Determine the (X, Y) coordinate at the center of the cell enclosing the given text.  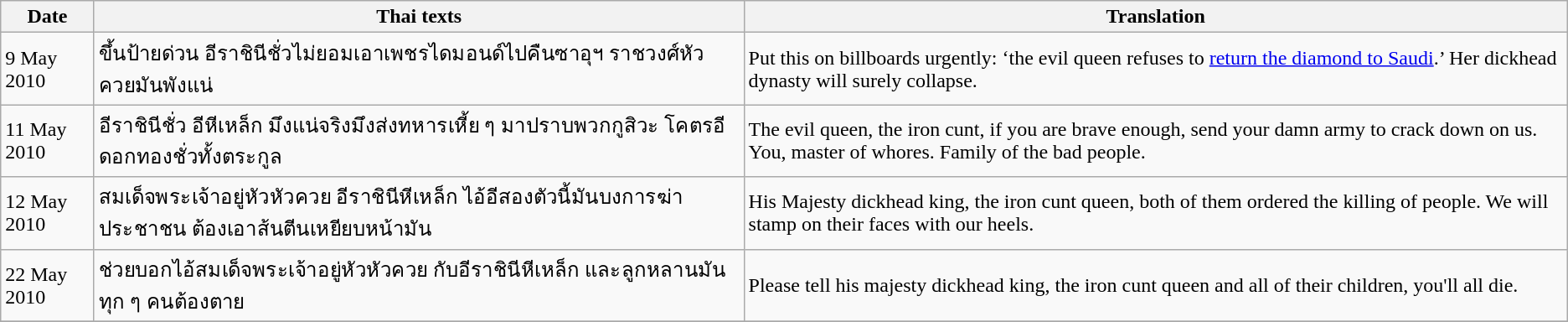
Translation (1156, 17)
The evil queen, the iron cunt, if you are brave enough, send your damn army to crack down on us. You, master of whores. Family of the bad people. (1156, 141)
His Majesty dickhead king, the iron cunt queen, both of them ordered the killing of people. We will stamp on their faces with our heels. (1156, 213)
ขึ้นป้ายด่วน อีราชินีชั่วไม่ยอมเอาเพชรไดมอนด์ไปคืนซาอุฯ ราชวงศ์หัวควยมันพังแน่ (419, 69)
22 May 2010 (47, 285)
อีราชินีชั่ว อีหีเหล็ก มึงแน่จริงมึงส่งทหารเหี้ย ๆ มาปราบพวกกูสิวะ โคตรอีดอกทองชั่วทั้งตระกูล (419, 141)
Put this on billboards urgently: ‘the evil queen refuses to return the diamond to Saudi.’ Her dickhead dynasty will surely collapse. (1156, 69)
9 May 2010 (47, 69)
สมเด็จพระเจ้าอยู่หัวหัวควย อีราชินีหีเหล็ก ไอ้อีสองตัวนี้มันบงการฆ่าประชาชน ต้องเอาส้นตีนเหยียบหน้ามัน (419, 213)
Thai texts (419, 17)
ช่วยบอกไอ้สมเด็จพระเจ้าอยู่หัวหัวควย กับอีราชินีหีเหล็ก และลูกหลานมัน ทุก ๆ คนต้องตาย (419, 285)
12 May 2010 (47, 213)
Date (47, 17)
11 May 2010 (47, 141)
Please tell his majesty dickhead king, the iron cunt queen and all of their children, you'll all die. (1156, 285)
